Detect which cell encompasses the target text, then output its (x, y) center coordinate. 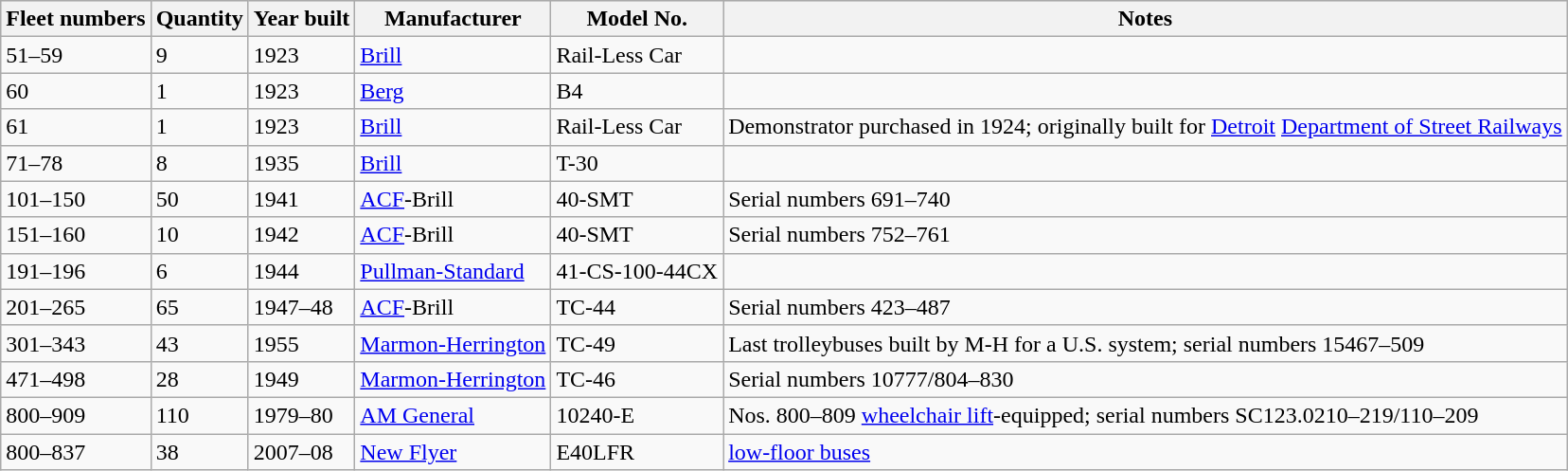
TC-49 (637, 343)
61 (76, 127)
10 (199, 235)
Manufacturer (453, 19)
1955 (301, 343)
Serial numbers 10777/804–830 (1146, 379)
191–196 (76, 271)
110 (199, 415)
1944 (301, 271)
1941 (301, 199)
Serial numbers 423–487 (1146, 307)
800–837 (76, 452)
8 (199, 163)
TC-46 (637, 379)
Nos. 800–809 wheelchair lift-equipped; serial numbers SC123.0210–219/110–209 (1146, 415)
201–265 (76, 307)
301–343 (76, 343)
28 (199, 379)
38 (199, 452)
Year built (301, 19)
1947–48 (301, 307)
1979–80 (301, 415)
41-CS-100-44CX (637, 271)
1935 (301, 163)
9 (199, 55)
6 (199, 271)
65 (199, 307)
1949 (301, 379)
43 (199, 343)
Model No. (637, 19)
T-30 (637, 163)
E40LFR (637, 452)
Notes (1146, 19)
51–59 (76, 55)
800–909 (76, 415)
Quantity (199, 19)
1942 (301, 235)
101–150 (76, 199)
Pullman-Standard (453, 271)
50 (199, 199)
151–160 (76, 235)
B4 (637, 91)
Fleet numbers (76, 19)
Demonstrator purchased in 1924; originally built for Detroit Department of Street Railways (1146, 127)
471–498 (76, 379)
AM General (453, 415)
10240-E (637, 415)
TC-44 (637, 307)
New Flyer (453, 452)
Serial numbers 752–761 (1146, 235)
Berg (453, 91)
low-floor buses (1146, 452)
Last trolleybuses built by M-H for a U.S. system; serial numbers 15467–509 (1146, 343)
2007–08 (301, 452)
Serial numbers 691–740 (1146, 199)
60 (76, 91)
71–78 (76, 163)
